Provide the (x, y) coordinate of the cell's center where the given text is located.  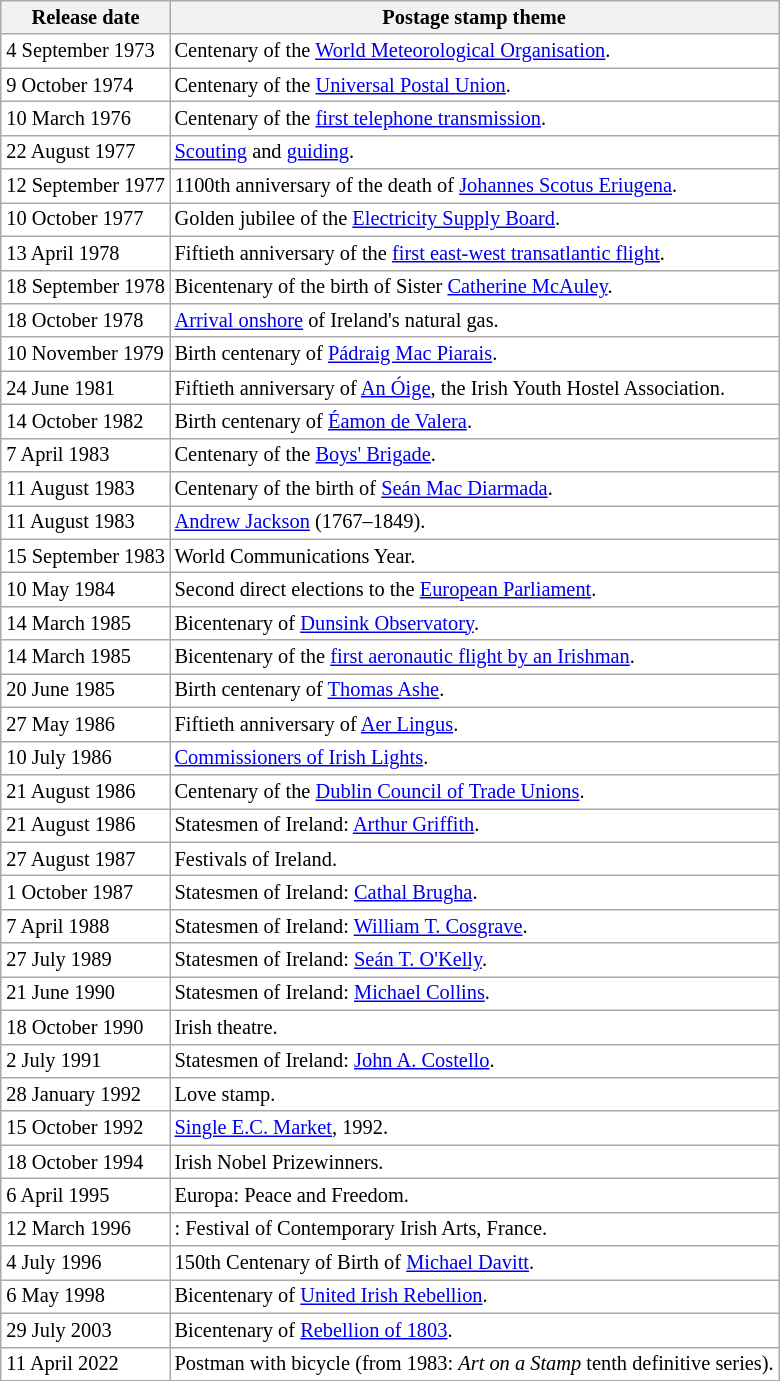
10 July 1986 (85, 758)
Statesmen of Ireland: Michael Collins. (474, 993)
7 April 1988 (85, 926)
Single E.C. Market, 1992. (474, 1128)
14 October 1982 (85, 421)
Golden jubilee of the Electricity Supply Board. (474, 219)
27 May 1986 (85, 724)
24 June 1981 (85, 388)
Europa: Peace and Freedom. (474, 1195)
Statesmen of Ireland: Seán T. O'Kelly. (474, 960)
2 July 1991 (85, 1061)
Centenary of the first telephone transmission. (474, 118)
27 July 1989 (85, 960)
Release date (85, 17)
21 June 1990 (85, 993)
22 August 1977 (85, 152)
: Festival of Contemporary Irish Arts, France. (474, 1229)
Irish theatre. (474, 1027)
Postage stamp theme (474, 17)
Postman with bicycle (from 1983: Art on a Stamp tenth definitive series). (474, 1364)
Statesmen of Ireland: Arthur Griffith. (474, 825)
Birth centenary of Pádraig Mac Piarais. (474, 354)
Bicentenary of Rebellion of 1803. (474, 1330)
Centenary of the birth of Seán Mac Diarmada. (474, 489)
Bicentenary of the birth of Sister Catherine McAuley. (474, 287)
18 October 1994 (85, 1162)
Fiftieth anniversary of the first east-west transatlantic flight. (474, 253)
Centenary of the World Meteorological Organisation. (474, 51)
Birth centenary of Thomas Ashe. (474, 690)
1 October 1987 (85, 892)
Statesmen of Ireland: Cathal Brugha. (474, 892)
18 September 1978 (85, 287)
Festivals of Ireland. (474, 859)
Birth centenary of Éamon de Valera. (474, 421)
Statesmen of Ireland: John A. Costello. (474, 1061)
6 April 1995 (85, 1195)
Irish Nobel Prizewinners. (474, 1162)
Statesmen of Ireland: William T. Cosgrave. (474, 926)
10 March 1976 (85, 118)
Scouting and guiding. (474, 152)
20 June 1985 (85, 690)
6 May 1998 (85, 1296)
4 July 1996 (85, 1263)
150th Centenary of Birth of Michael Davitt. (474, 1263)
Bicentenary of the first aeronautic flight by an Irishman. (474, 657)
27 August 1987 (85, 859)
Centenary of the Boys' Brigade. (474, 455)
12 September 1977 (85, 186)
4 September 1973 (85, 51)
Arrival onshore of Ireland's natural gas. (474, 320)
15 October 1992 (85, 1128)
Bicentenary of United Irish Rebellion. (474, 1296)
7 April 1983 (85, 455)
10 May 1984 (85, 589)
Centenary of the Dublin Council of Trade Unions. (474, 791)
Fiftieth anniversary of Aer Lingus. (474, 724)
18 October 1978 (85, 320)
10 November 1979 (85, 354)
World Communications Year. (474, 556)
Love stamp. (474, 1094)
1100th anniversary of the death of Johannes Scotus Eriugena. (474, 186)
Bicentenary of Dunsink Observatory. (474, 623)
28 January 1992 (85, 1094)
11 April 2022 (85, 1364)
Andrew Jackson (1767–1849). (474, 522)
18 October 1990 (85, 1027)
Commissioners of Irish Lights. (474, 758)
12 March 1996 (85, 1229)
15 September 1983 (85, 556)
13 April 1978 (85, 253)
Centenary of the Universal Postal Union. (474, 85)
Second direct elections to the European Parliament. (474, 589)
9 October 1974 (85, 85)
Fiftieth anniversary of An Óige, the Irish Youth Hostel Association. (474, 388)
29 July 2003 (85, 1330)
10 October 1977 (85, 219)
